For the text-containing cell, return its midpoint in [X, Y] coordinate format. 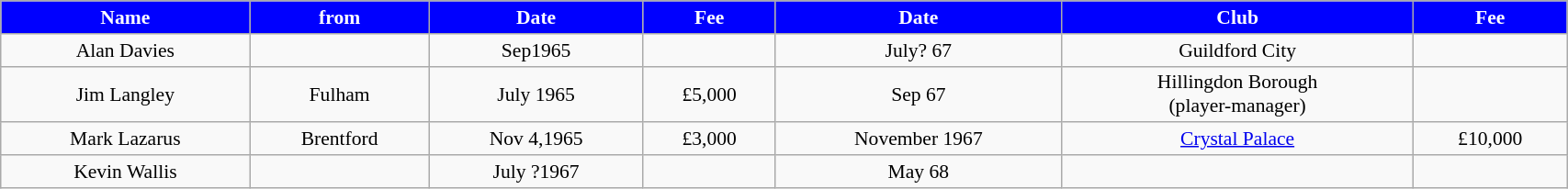
£10,000 [1490, 139]
Name [125, 17]
July? 67 [919, 50]
Brentford [340, 139]
Mark Lazarus [125, 139]
May 68 [919, 172]
Crystal Palace [1236, 139]
November 1967 [919, 139]
Alan Davies [125, 50]
Hillingdon Borough(player-manager) [1236, 94]
Sep1965 [536, 50]
Jim Langley [125, 94]
Fulham [340, 94]
Club [1236, 17]
from [340, 17]
£3,000 [709, 139]
Sep 67 [919, 94]
Nov 4,1965 [536, 139]
July 1965 [536, 94]
Guildford City [1236, 50]
Kevin Wallis [125, 172]
£5,000 [709, 94]
July ?1967 [536, 172]
